For the text-containing cell, return its midpoint in (x, y) coordinate format. 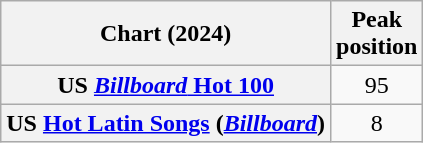
US Billboard Hot 100 (166, 85)
Chart (2024) (166, 34)
US Hot Latin Songs (Billboard) (166, 123)
95 (377, 85)
Peakposition (377, 34)
8 (377, 123)
